Detect which cell encompasses the target text, then output its (X, Y) center coordinate. 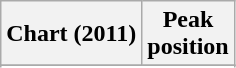
Chart (2011) (72, 34)
Peakposition (188, 34)
